Return [X, Y] of the center of cell containing provided text 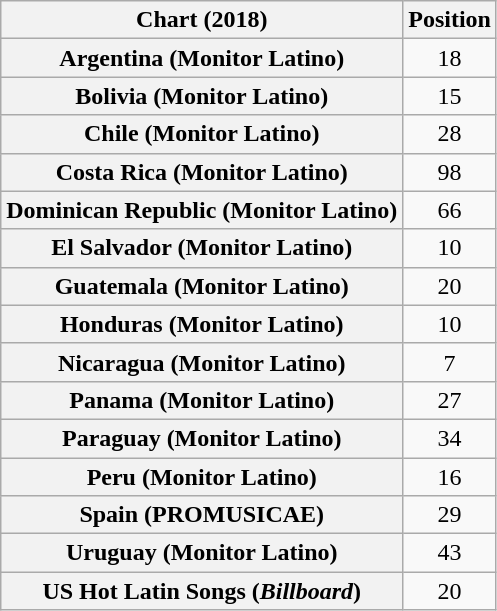
29 [450, 515]
98 [450, 172]
Peru (Monitor Latino) [202, 477]
Uruguay (Monitor Latino) [202, 553]
15 [450, 96]
El Salvador (Monitor Latino) [202, 248]
US Hot Latin Songs (Billboard) [202, 591]
66 [450, 210]
Position [450, 20]
Panama (Monitor Latino) [202, 400]
Spain (PROMUSICAE) [202, 515]
Chile (Monitor Latino) [202, 134]
7 [450, 362]
Nicaragua (Monitor Latino) [202, 362]
18 [450, 58]
27 [450, 400]
Costa Rica (Monitor Latino) [202, 172]
Paraguay (Monitor Latino) [202, 438]
28 [450, 134]
Bolivia (Monitor Latino) [202, 96]
Chart (2018) [202, 20]
34 [450, 438]
16 [450, 477]
43 [450, 553]
Honduras (Monitor Latino) [202, 324]
Dominican Republic (Monitor Latino) [202, 210]
Guatemala (Monitor Latino) [202, 286]
Argentina (Monitor Latino) [202, 58]
